Locate the cell with the specified text and output its [x, y] center coordinate. 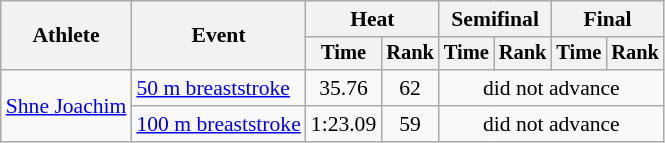
Event [218, 36]
59 [410, 124]
35.76 [344, 88]
1:23.09 [344, 124]
Semifinal [495, 19]
62 [410, 88]
Heat [372, 19]
Shne Joachim [66, 106]
100 m breaststroke [218, 124]
Athlete [66, 36]
Final [607, 19]
50 m breaststroke [218, 88]
